Scan for the cell matching the given text and deliver its (x, y) coordinate at center. 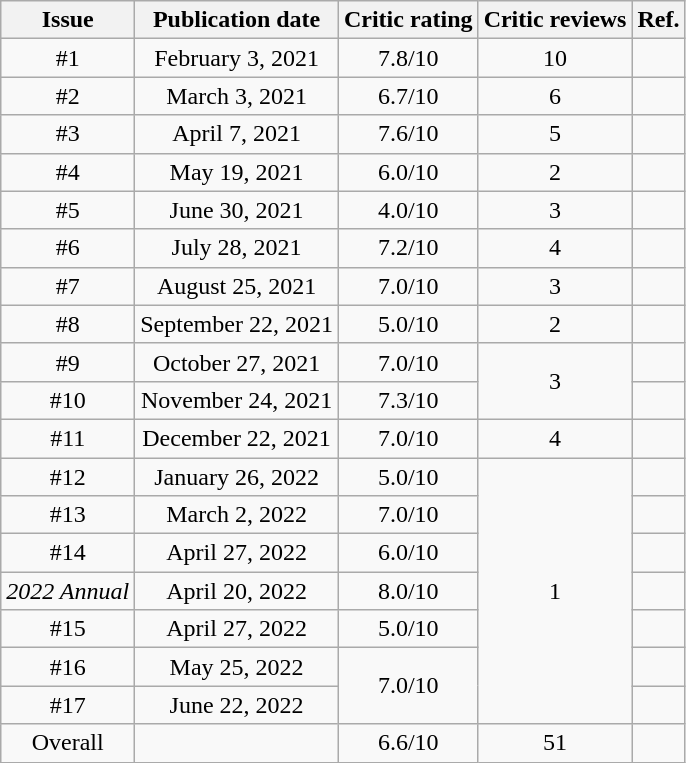
#16 (68, 667)
#3 (68, 134)
Ref. (658, 20)
2022 Annual (68, 591)
March 2, 2022 (237, 515)
4.0/10 (408, 210)
January 26, 2022 (237, 477)
6.7/10 (408, 96)
#13 (68, 515)
6.6/10 (408, 743)
#2 (68, 96)
Issue (68, 20)
#17 (68, 705)
September 22, 2021 (237, 324)
Publication date (237, 20)
7.3/10 (408, 400)
May 19, 2021 (237, 172)
February 3, 2021 (237, 58)
Overall (68, 743)
March 3, 2021 (237, 96)
#4 (68, 172)
#5 (68, 210)
August 25, 2021 (237, 286)
#6 (68, 248)
#15 (68, 629)
8.0/10 (408, 591)
6 (555, 96)
#12 (68, 477)
7.2/10 (408, 248)
June 30, 2021 (237, 210)
#1 (68, 58)
December 22, 2021 (237, 438)
#11 (68, 438)
#9 (68, 362)
Critic rating (408, 20)
October 27, 2021 (237, 362)
7.8/10 (408, 58)
#7 (68, 286)
5 (555, 134)
1 (555, 591)
May 25, 2022 (237, 667)
Critic reviews (555, 20)
#8 (68, 324)
April 7, 2021 (237, 134)
July 28, 2021 (237, 248)
November 24, 2021 (237, 400)
#10 (68, 400)
7.6/10 (408, 134)
April 20, 2022 (237, 591)
June 22, 2022 (237, 705)
51 (555, 743)
10 (555, 58)
#14 (68, 553)
